Return the (x, y) coordinate for the center point of the cell that contains the specified text.  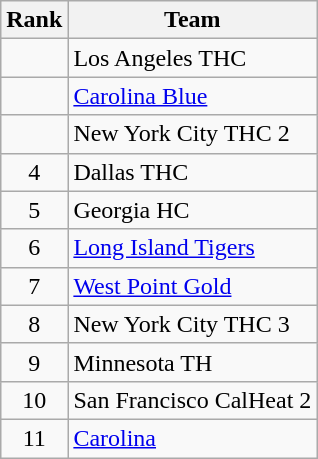
7 (34, 286)
Long Island Tigers (192, 248)
Team (192, 20)
5 (34, 210)
4 (34, 172)
New York City THC 3 (192, 324)
Dallas THC (192, 172)
Minnesota TH (192, 362)
9 (34, 362)
West Point Gold (192, 286)
Los Angeles THC (192, 58)
11 (34, 438)
Georgia HC (192, 210)
8 (34, 324)
Rank (34, 20)
6 (34, 248)
10 (34, 400)
San Francisco CalHeat 2 (192, 400)
New York City THC 2 (192, 134)
Carolina (192, 438)
Carolina Blue (192, 96)
